Pinpoint the cell where the given text exists, returning its [x, y] midpoint coordinate. 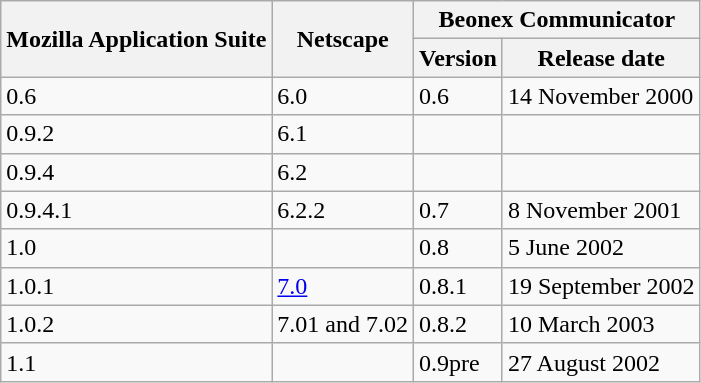
7.0 [343, 286]
19 September 2002 [601, 286]
6.1 [343, 134]
1.1 [136, 362]
0.8 [458, 248]
6.0 [343, 96]
0.7 [458, 210]
7.01 and 7.02 [343, 324]
0.9pre [458, 362]
Beonex Communicator [558, 20]
0.8.2 [458, 324]
6.2 [343, 172]
0.9.4 [136, 172]
27 August 2002 [601, 362]
14 November 2000 [601, 96]
6.2.2 [343, 210]
Netscape [343, 39]
1.0.2 [136, 324]
8 November 2001 [601, 210]
Version [458, 58]
0.9.2 [136, 134]
0.9.4.1 [136, 210]
Mozilla Application Suite [136, 39]
10 March 2003 [601, 324]
5 June 2002 [601, 248]
1.0.1 [136, 286]
0.8.1 [458, 286]
1.0 [136, 248]
Release date [601, 58]
